Extract the (X, Y) coordinate from the center of the cell holding the provided text.  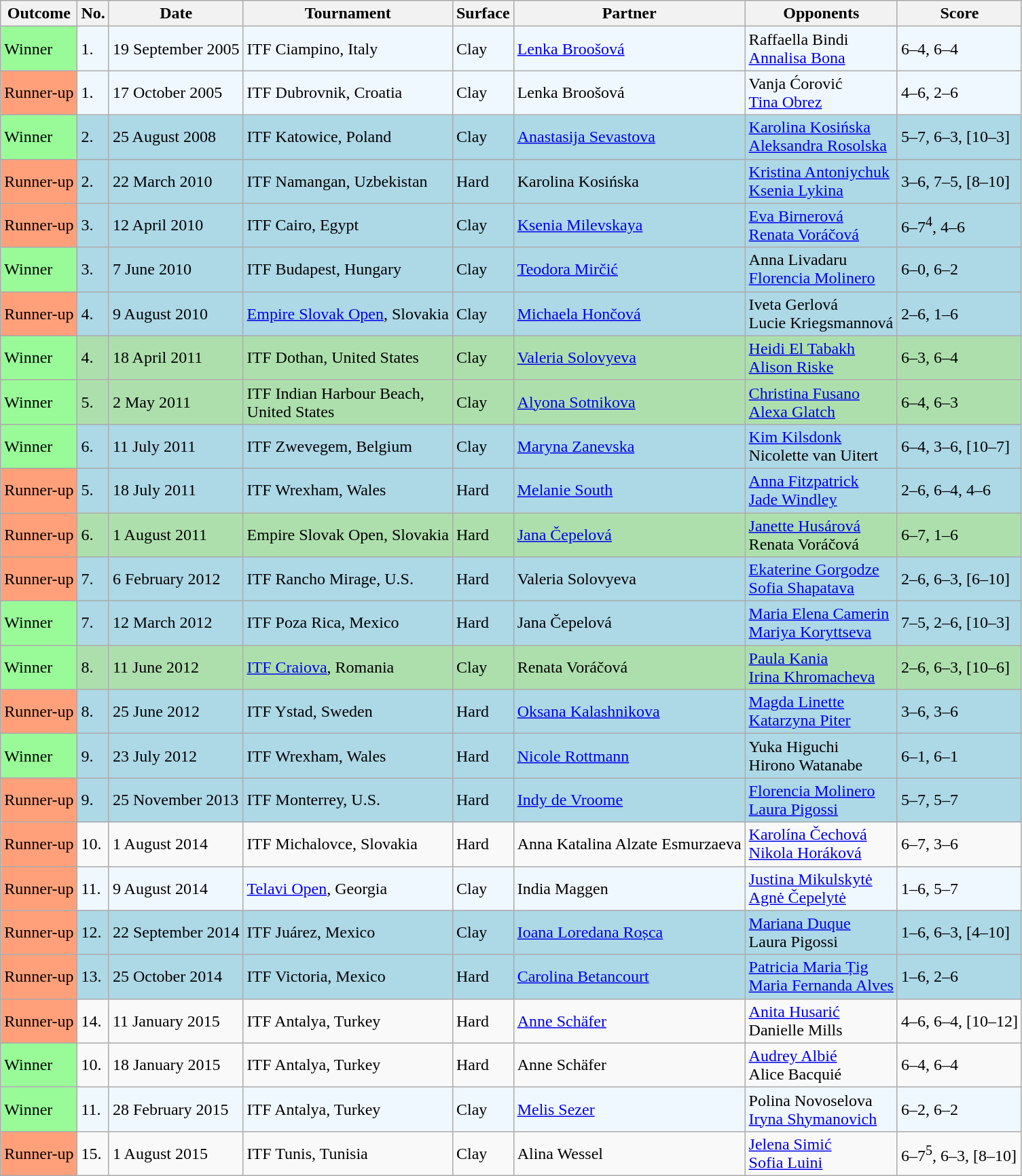
6 February 2012 (176, 579)
12. (93, 932)
6–7, 1–6 (959, 534)
Ksenia Milevskaya (629, 226)
Outcome (39, 14)
Kim Kilsdonk Nicolette van Uitert (821, 446)
Jelena Simić Sofia Luini (821, 1154)
1–6, 5–7 (959, 889)
2 May 2011 (176, 402)
ITF Cairo, Egypt (348, 226)
Melanie South (629, 491)
1–6, 6–3, [4–10] (959, 932)
Tournament (348, 14)
Kristina Antoniychuk Ksenia Lykina (821, 181)
ITF Rancho Mirage, U.S. (348, 579)
18 April 2011 (176, 357)
2–6, 6–3, [6–10] (959, 579)
18 July 2011 (176, 491)
Karolina Kosińska (629, 181)
7 June 2010 (176, 269)
Michaela Hončová (629, 314)
Opponents (821, 14)
22 March 2010 (176, 181)
ITF Indian Harbour Beach, United States (348, 402)
28 February 2015 (176, 1109)
Iveta Gerlová Lucie Kriegsmannová (821, 314)
ITF Poza Rica, Mexico (348, 624)
Anita Husarić Danielle Mills (821, 1020)
Christina Fusano Alexa Glatch (821, 402)
9 August 2010 (176, 314)
6–0, 6–2 (959, 269)
4–6, 6–4, [10–12] (959, 1020)
Alina Wessel (629, 1154)
Anna Fitzpatrick Jade Windley (821, 491)
2–6, 6–3, [10–6] (959, 667)
15. (93, 1154)
Magda Linette Katarzyna Piter (821, 712)
Score (959, 14)
Oksana Kalashnikova (629, 712)
3–6, 3–6 (959, 712)
12 March 2012 (176, 624)
ITF Zwevegem, Belgium (348, 446)
Heidi El Tabakh Alison Riske (821, 357)
5–7, 5–7 (959, 800)
11 June 2012 (176, 667)
Maria Elena Camerin Mariya Koryttseva (821, 624)
13. (93, 977)
2–6, 6–4, 4–6 (959, 491)
Justina Mikulskytė Agnė Čepelytė (821, 889)
Melis Sezer (629, 1109)
19 September 2005 (176, 49)
Partner (629, 14)
1–6, 2–6 (959, 977)
6–75, 6–3, [8–10] (959, 1154)
18 January 2015 (176, 1065)
No. (93, 14)
Anna Livadaru Florencia Molinero (821, 269)
ITF Michalovce, Slovakia (348, 844)
6–3, 6–4 (959, 357)
Vanja Ćorović Tina Obrez (821, 92)
1 August 2015 (176, 1154)
2–6, 1–6 (959, 314)
6–7, 3–6 (959, 844)
6–1, 6–1 (959, 755)
25 November 2013 (176, 800)
1 August 2014 (176, 844)
ITF Namangan, Uzbekistan (348, 181)
4–6, 2–6 (959, 92)
9 August 2014 (176, 889)
25 June 2012 (176, 712)
25 October 2014 (176, 977)
ITF Dubrovnik, Croatia (348, 92)
6–4, 6–3 (959, 402)
Paula Kania Irina Khromacheva (821, 667)
1 August 2011 (176, 534)
Yuka Higuchi Hirono Watanabe (821, 755)
Anna Katalina Alzate Esmurzaeva (629, 844)
14. (93, 1020)
ITF Katowice, Poland (348, 137)
Karolina Kosińska Aleksandra Rosolska (821, 137)
ITF Monterrey, U.S. (348, 800)
ITF Ystad, Sweden (348, 712)
7–5, 2–6, [10–3] (959, 624)
11 January 2015 (176, 1020)
Indy de Vroome (629, 800)
India Maggen (629, 889)
ITF Craiova, Romania (348, 667)
3–6, 7–5, [8–10] (959, 181)
17 October 2005 (176, 92)
6–4, 3–6, [10–7] (959, 446)
Raffaella Bindi Annalisa Bona (821, 49)
Karolína Čechová Nikola Horáková (821, 844)
Nicole Rottmann (629, 755)
Anastasija Sevastova (629, 137)
12 April 2010 (176, 226)
Date (176, 14)
ITF Dothan, United States (348, 357)
ITF Budapest, Hungary (348, 269)
Janette Husárová Renata Voráčová (821, 534)
Alyona Sotnikova (629, 402)
ITF Tunis, Tunisia (348, 1154)
6–74, 4–6 (959, 226)
Eva Birnerová Renata Voráčová (821, 226)
22 September 2014 (176, 932)
Surface (483, 14)
11 July 2011 (176, 446)
Florencia Molinero Laura Pigossi (821, 800)
Patricia Maria Țig Maria Fernanda Alves (821, 977)
23 July 2012 (176, 755)
Teodora Mirčić (629, 269)
Telavi Open, Georgia (348, 889)
Maryna Zanevska (629, 446)
Polina Novoselova Iryna Shymanovich (821, 1109)
5–7, 6–3, [10–3] (959, 137)
25 August 2008 (176, 137)
ITF Victoria, Mexico (348, 977)
Ekaterine Gorgodze Sofia Shapatava (821, 579)
Ioana Loredana Roșca (629, 932)
ITF Juárez, Mexico (348, 932)
Audrey Albié Alice Bacquié (821, 1065)
Carolina Betancourt (629, 977)
ITF Ciampino, Italy (348, 49)
Mariana Duque Laura Pigossi (821, 932)
Renata Voráčová (629, 667)
6–2, 6–2 (959, 1109)
